Pinpoint the cell where the given text exists, returning its (X, Y) midpoint coordinate. 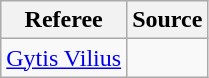
Source (168, 20)
Referee (64, 20)
Gytis Vilius (64, 58)
